Search for the cell housing the specified text and yield its (x, y) center coordinate. 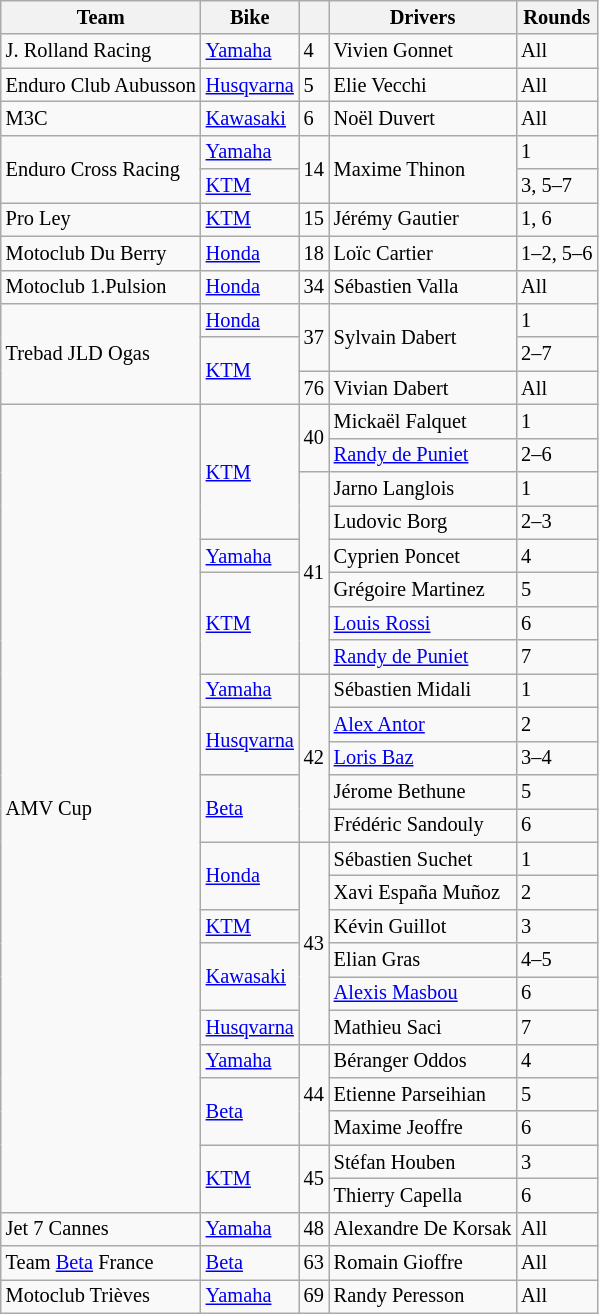
37 (314, 336)
Jarno Langlois (422, 489)
Maxime Thinon (422, 168)
Rounds (556, 17)
18 (314, 253)
Motoclub Trièves (101, 1296)
M3C (101, 118)
45 (314, 1178)
Ludovic Borg (422, 522)
Kévin Guillot (422, 926)
Elie Vecchi (422, 85)
Noël Duvert (422, 118)
69 (314, 1296)
Jet 7 Cannes (101, 1229)
J. Rolland Racing (101, 51)
40 (314, 438)
Sylvain Dabert (422, 336)
Louis Rossi (422, 623)
Alexis Masbou (422, 993)
Sébastien Suchet (422, 859)
Romain Gioffre (422, 1263)
Motoclub 1.Pulsion (101, 287)
Vivian Dabert (422, 388)
63 (314, 1263)
34 (314, 287)
42 (314, 757)
43 (314, 943)
Randy Peresson (422, 1296)
Maxime Jeoffre (422, 1128)
1, 6 (556, 219)
Enduro Club Aubusson (101, 85)
48 (314, 1229)
2–3 (556, 522)
1–2, 5–6 (556, 253)
Alex Antor (422, 724)
Jérémy Gautier (422, 219)
3, 5–7 (556, 186)
Loïc Cartier (422, 253)
Stéfan Houben (422, 1162)
Cyprien Poncet (422, 556)
76 (314, 388)
Xavi España Muñoz (422, 892)
Grégoire Martinez (422, 589)
Mickaël Falquet (422, 421)
41 (314, 573)
2–6 (556, 455)
Frédéric Sandouly (422, 825)
AMV Cup (101, 808)
Enduro Cross Racing (101, 168)
Team Beta France (101, 1263)
Jérome Bethune (422, 791)
Etienne Parseihian (422, 1094)
Sébastien Valla (422, 287)
Alexandre De Korsak (422, 1229)
Sébastien Midali (422, 690)
Elian Gras (422, 960)
2–7 (556, 354)
Mathieu Saci (422, 1027)
Loris Baz (422, 758)
Pro Ley (101, 219)
Bike (250, 17)
Motoclub Du Berry (101, 253)
Béranger Oddos (422, 1061)
Team (101, 17)
3–4 (556, 758)
4–5 (556, 960)
Trebad JLD Ogas (101, 354)
Drivers (422, 17)
Vivien Gonnet (422, 51)
15 (314, 219)
Thierry Capella (422, 1195)
14 (314, 168)
44 (314, 1094)
